Find where the given text appears and provide that cell's center as [X, Y] coordinate. 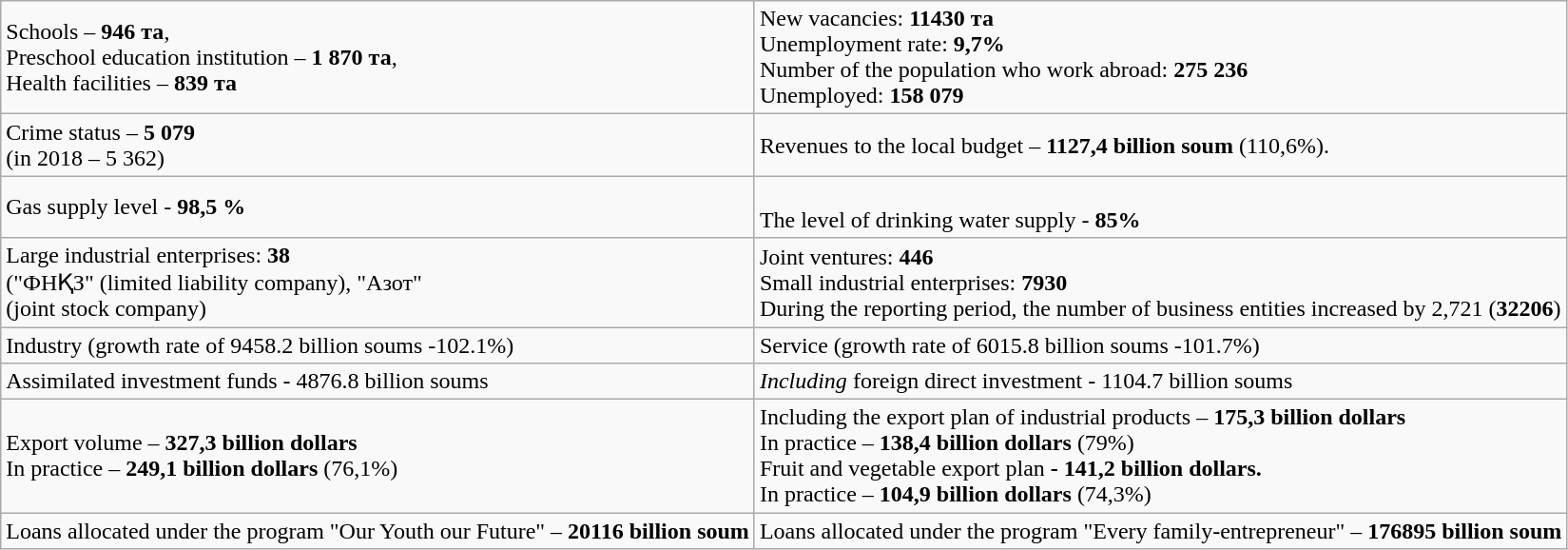
Assimilated investment funds - 4876.8 billion soums [378, 382]
Including foreign direct investment - 1104.7 billion soums [1160, 382]
Export volume – 327,3 billion dollarsIn practice – 249,1 billion dollars (76,1%) [378, 457]
New vacancies: 11430 таUnemployment rate: 9,7%Number of the population who work abroad: 275 236Unemployed: 158 079 [1160, 57]
Revenues to the local budget – 1127,4 billion soum (110,6%). [1160, 145]
Loans allocated under the program "Our Youth our Future" – 20116 billion soum [378, 531]
Schools – 946 та,Preschool education institution – 1 870 та,Health facilities – 839 та [378, 57]
Large industrial enterprises: 38("ФНҚЗ" (limited liability company), "Азот"(joint stock company) [378, 283]
Joint ventures: 446Small industrial enterprises: 7930During the reporting period, the number of business entities increased by 2,721 (32206) [1160, 283]
Loans allocated under the program "Every family-entrepreneur" – 176895 billion soum [1160, 531]
Service (growth rate of 6015.8 billion soums -101.7%) [1160, 345]
Industry (growth rate of 9458.2 billion soums -102.1%) [378, 345]
Crime status – 5 079(in 2018 – 5 362) [378, 145]
The level of drinking water supply - 85% [1160, 207]
Gas supply level - 98,5 % [378, 207]
